Identify which cell holds the provided text, then report its (x, y) central coordinate. 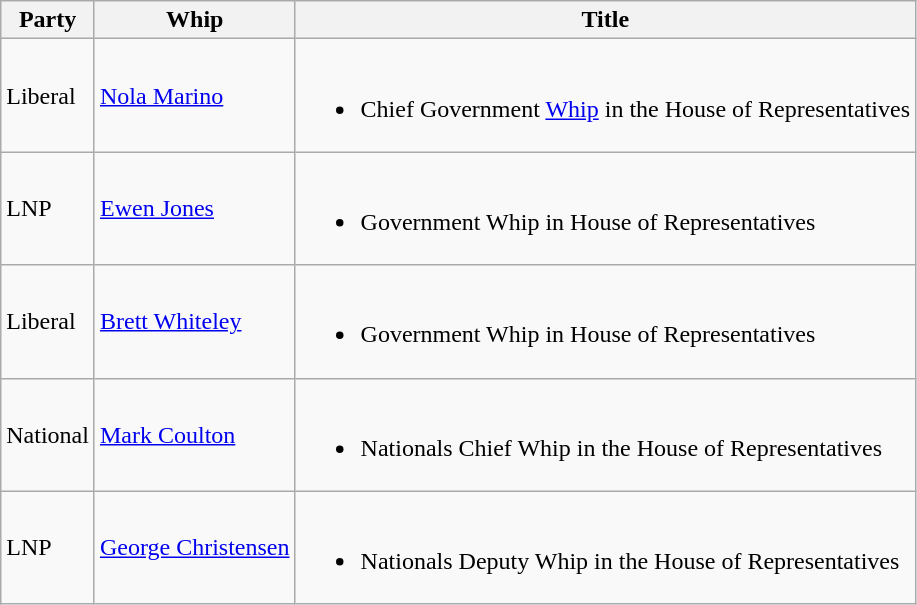
Nationals Chief Whip in the House of Representatives (605, 434)
Chief Government Whip in the House of Representatives (605, 96)
Whip (194, 20)
Ewen Jones (194, 208)
Title (605, 20)
Mark Coulton (194, 434)
National (48, 434)
Nationals Deputy Whip in the House of Representatives (605, 548)
George Christensen (194, 548)
Brett Whiteley (194, 322)
Nola Marino (194, 96)
Party (48, 20)
